Determine the [X, Y] coordinate at the center of the cell enclosing the given text.  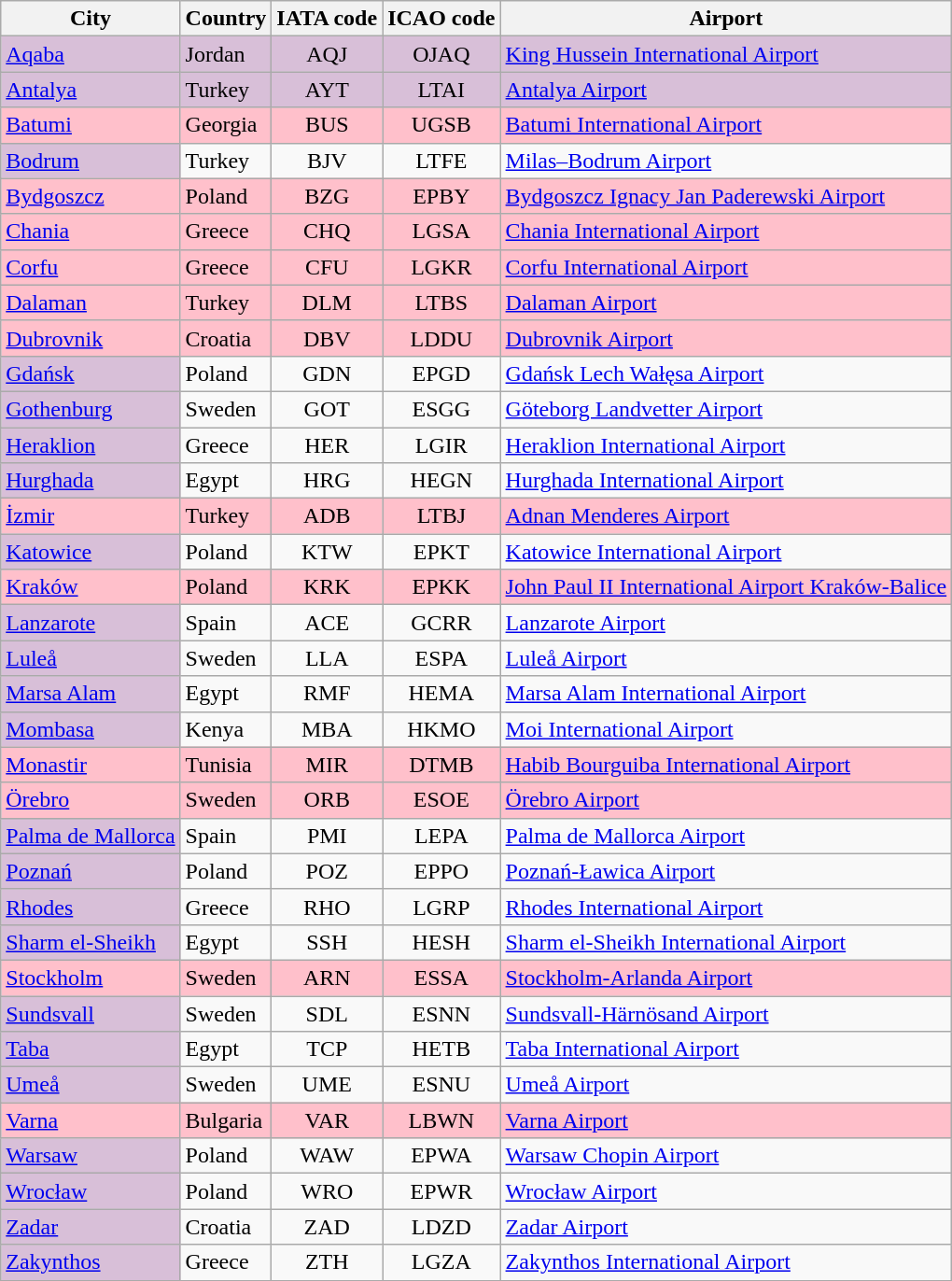
Dubrovnik Airport [726, 338]
Heraklion [91, 445]
ESOE [441, 800]
Jordan [226, 54]
LGIR [441, 445]
Dalaman [91, 303]
Wrocław [91, 1191]
LEPA [441, 836]
LGZA [441, 1262]
HRG [327, 481]
BZG [327, 196]
Umeå Airport [726, 1085]
City [91, 19]
TCP [327, 1049]
LTFE [441, 161]
EPWA [441, 1156]
DTMB [441, 765]
Poznań [91, 871]
HKMO [441, 729]
ZAD [327, 1227]
Dubrovnik [91, 338]
MIR [327, 765]
ESPA [441, 658]
Sharm el-Sheikh [91, 942]
EPBY [441, 196]
Taba International Airport [726, 1049]
GOT [327, 409]
Bydgoszcz Ignacy Jan Paderewski Airport [726, 196]
Wrocław Airport [726, 1191]
DLM [327, 303]
Rhodes [91, 907]
Chania [91, 232]
Dalaman Airport [726, 303]
ORB [327, 800]
Lanzarote [91, 623]
AQJ [327, 54]
EPKK [441, 587]
CFU [327, 267]
John Paul II International Airport Kraków-Balice [726, 587]
Gdańsk Lech Wałęsa Airport [726, 373]
RMF [327, 694]
Country [226, 19]
Corfu [91, 267]
CHQ [327, 232]
OJAQ [441, 54]
Antalya Airport [726, 90]
Warsaw Chopin Airport [726, 1156]
Tunisia [226, 765]
HEMA [441, 694]
POZ [327, 871]
LTAI [441, 90]
LTBJ [441, 516]
LBWN [441, 1120]
HER [327, 445]
EPKT [441, 552]
EPWR [441, 1191]
Stockholm [91, 978]
Bydgoszcz [91, 196]
Kenya [226, 729]
Poznań-Ławica Airport [726, 871]
ARN [327, 978]
Monastir [91, 765]
Bodrum [91, 161]
GDN [327, 373]
AYT [327, 90]
Sundsvall-Härnösand Airport [726, 1013]
Habib Bourguiba International Airport [726, 765]
GCRR [441, 623]
HETB [441, 1049]
Adnan Menderes Airport [726, 516]
ZTH [327, 1262]
ICAO code [441, 19]
BUS [327, 125]
Stockholm-Arlanda Airport [726, 978]
Zakynthos International Airport [726, 1262]
Airport [726, 19]
EPPO [441, 871]
Varna [91, 1120]
Marsa Alam [91, 694]
Mombasa [91, 729]
Lanzarote Airport [726, 623]
Palma de Mallorca [91, 836]
MBA [327, 729]
KTW [327, 552]
WAW [327, 1156]
ESNN [441, 1013]
Luleå [91, 658]
Rhodes International Airport [726, 907]
Taba [91, 1049]
LGRP [441, 907]
DBV [327, 338]
LGKR [441, 267]
UGSB [441, 125]
HESH [441, 942]
HEGN [441, 481]
LDZD [441, 1227]
LLA [327, 658]
Bulgaria [226, 1120]
Varna Airport [726, 1120]
Aqaba [91, 54]
Hurghada International Airport [726, 481]
PMI [327, 836]
Umeå [91, 1085]
Heraklion International Airport [726, 445]
Gdańsk [91, 373]
Zakynthos [91, 1262]
RHO [327, 907]
UME [327, 1085]
BJV [327, 161]
KRK [327, 587]
Antalya [91, 90]
Kraków [91, 587]
Marsa Alam International Airport [726, 694]
LGSA [441, 232]
Örebro [91, 800]
WRO [327, 1191]
İzmir [91, 516]
Sharm el-Sheikh International Airport [726, 942]
Örebro Airport [726, 800]
Chania International Airport [726, 232]
SDL [327, 1013]
Zadar [91, 1227]
Hurghada [91, 481]
Georgia [226, 125]
Milas–Bodrum Airport [726, 161]
Luleå Airport [726, 658]
Katowice International Airport [726, 552]
EPGD [441, 373]
Batumi [91, 125]
Warsaw [91, 1156]
SSH [327, 942]
Gothenburg [91, 409]
ACE [327, 623]
Zadar Airport [726, 1227]
ESSA [441, 978]
Moi International Airport [726, 729]
Batumi International Airport [726, 125]
IATA code [327, 19]
VAR [327, 1120]
LDDU [441, 338]
Palma de Mallorca Airport [726, 836]
Göteborg Landvetter Airport [726, 409]
Corfu International Airport [726, 267]
LTBS [441, 303]
Sundsvall [91, 1013]
ESNU [441, 1085]
ESGG [441, 409]
King Hussein International Airport [726, 54]
ADB [327, 516]
Katowice [91, 552]
